Output the (X, Y) coordinate of the center of the cell containing the given text.  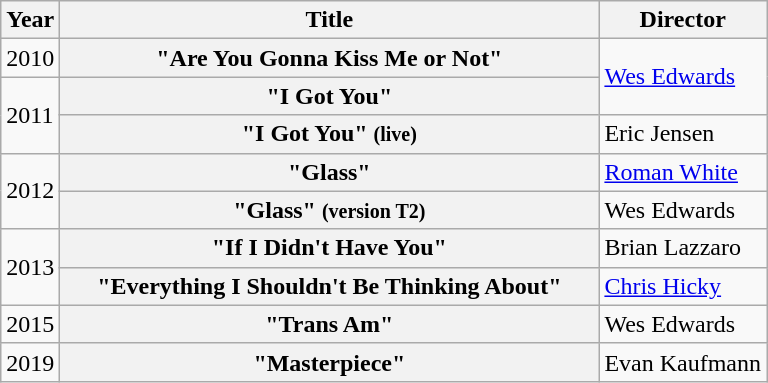
Eric Jensen (683, 134)
"Glass" (version T2) (330, 210)
Director (683, 20)
Title (330, 20)
2013 (30, 267)
"I Got You" (live) (330, 134)
"I Got You" (330, 96)
"Are You Gonna Kiss Me or Not" (330, 58)
"Glass" (330, 172)
"Trans Am" (330, 324)
Year (30, 20)
"If I Didn't Have You" (330, 248)
2012 (30, 191)
2019 (30, 362)
2010 (30, 58)
2015 (30, 324)
Chris Hicky (683, 286)
"Everything I Shouldn't Be Thinking About" (330, 286)
Evan Kaufmann (683, 362)
Brian Lazzaro (683, 248)
2011 (30, 115)
"Masterpiece" (330, 362)
Roman White (683, 172)
